Extract the (X, Y) coordinate from the center of the cell holding the provided text.  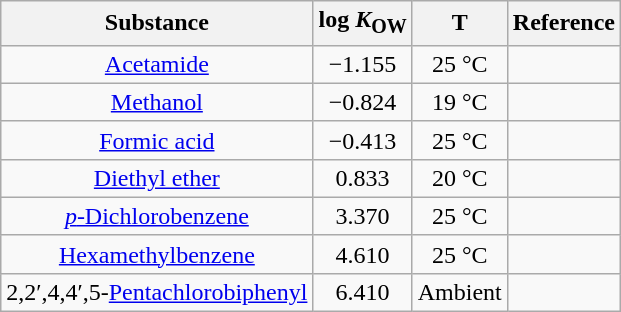
−1.155 (362, 64)
0.833 (362, 178)
p-Dichlorobenzene (157, 216)
−0.824 (362, 102)
2,2′,4,4′,5-Pentachlorobiphenyl (157, 292)
Substance (157, 23)
19 °C (460, 102)
Hexamethylbenzene (157, 254)
T (460, 23)
Ambient (460, 292)
3.370 (362, 216)
Diethyl ether (157, 178)
Acetamide (157, 64)
4.610 (362, 254)
log KOW (362, 23)
20 °C (460, 178)
Formic acid (157, 140)
Methanol (157, 102)
Reference (564, 23)
6.410 (362, 292)
−0.413 (362, 140)
